Locate the cell with the specified text and output its [x, y] center coordinate. 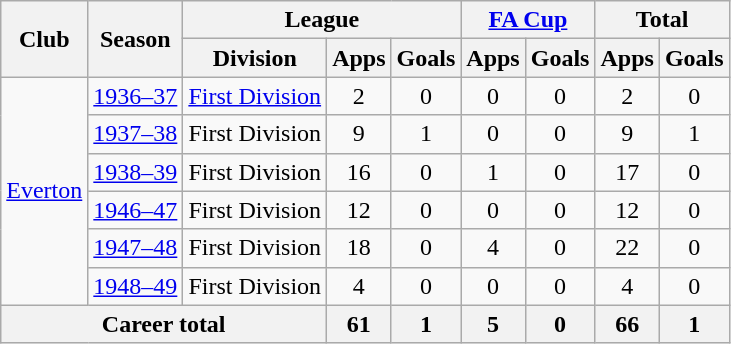
16 [359, 172]
1948–49 [136, 286]
1936–37 [136, 96]
5 [493, 324]
Division [255, 58]
1946–47 [136, 210]
Everton [44, 191]
22 [627, 248]
Total [662, 20]
17 [627, 172]
Career total [164, 324]
1947–48 [136, 248]
Season [136, 39]
66 [627, 324]
1937–38 [136, 134]
FA Cup [528, 20]
1938–39 [136, 172]
League [322, 20]
Club [44, 39]
61 [359, 324]
18 [359, 248]
